Detect which cell encompasses the target text, then output its [x, y] center coordinate. 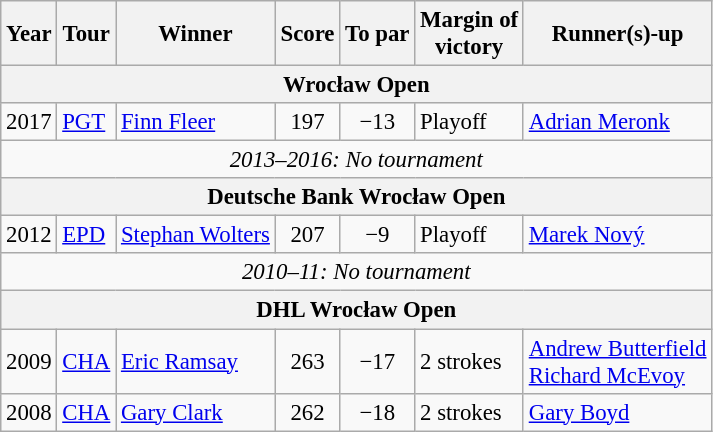
−9 [378, 235]
−13 [378, 122]
2012 [29, 235]
PGT [86, 122]
Winner [196, 34]
Wrocław Open [356, 85]
262 [308, 412]
DHL Wrocław Open [356, 310]
263 [308, 362]
2013–2016: No tournament [356, 160]
Stephan Wolters [196, 235]
EPD [86, 235]
Deutsche Bank Wrocław Open [356, 197]
Marek Nový [617, 235]
Finn Fleer [196, 122]
Adrian Meronk [617, 122]
Tour [86, 34]
Year [29, 34]
Andrew Butterfield Richard McEvoy [617, 362]
−17 [378, 362]
2009 [29, 362]
197 [308, 122]
2010–11: No tournament [356, 273]
207 [308, 235]
To par [378, 34]
Gary Boyd [617, 412]
Runner(s)-up [617, 34]
Score [308, 34]
Margin ofvictory [470, 34]
−18 [378, 412]
2017 [29, 122]
Gary Clark [196, 412]
Eric Ramsay [196, 362]
2008 [29, 412]
